Return the [x, y] coordinate for the center point of the cell that contains the specified text.  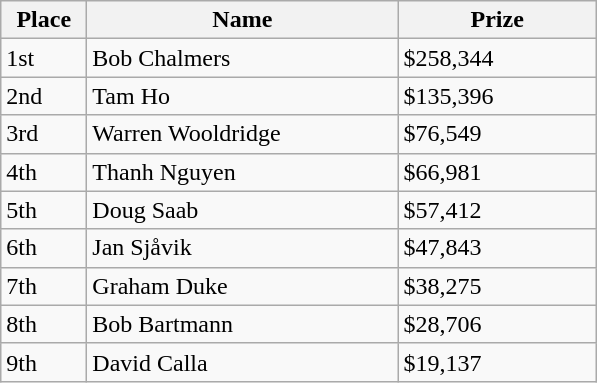
8th [44, 324]
Tam Ho [242, 96]
Prize [498, 20]
David Calla [242, 362]
Place [44, 20]
$76,549 [498, 134]
$38,275 [498, 286]
3rd [44, 134]
9th [44, 362]
Warren Wooldridge [242, 134]
7th [44, 286]
$19,137 [498, 362]
4th [44, 172]
5th [44, 210]
6th [44, 248]
Graham Duke [242, 286]
$57,412 [498, 210]
$28,706 [498, 324]
$135,396 [498, 96]
Bob Bartmann [242, 324]
$66,981 [498, 172]
Jan Sjåvik [242, 248]
2nd [44, 96]
Thanh Nguyen [242, 172]
$47,843 [498, 248]
Bob Chalmers [242, 58]
1st [44, 58]
Doug Saab [242, 210]
$258,344 [498, 58]
Name [242, 20]
